Find where the given text appears and provide that cell's center as (X, Y) coordinate. 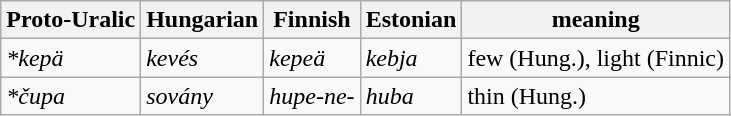
huba (411, 96)
kevés (202, 58)
sovány (202, 96)
Hungarian (202, 20)
thin (Hung.) (596, 96)
kebja (411, 58)
Estonian (411, 20)
kepeä (312, 58)
*čupa (71, 96)
meaning (596, 20)
hupe-ne- (312, 96)
Proto-Uralic (71, 20)
few (Hung.), light (Finnic) (596, 58)
*kepä (71, 58)
Finnish (312, 20)
